Return (X, Y) of the center of cell containing provided text 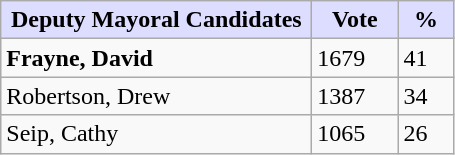
41 (426, 58)
1387 (355, 96)
26 (426, 134)
Deputy Mayoral Candidates (156, 20)
Seip, Cathy (156, 134)
1679 (355, 58)
% (426, 20)
1065 (355, 134)
Vote (355, 20)
Frayne, David (156, 58)
34 (426, 96)
Robertson, Drew (156, 96)
